Extract the [X, Y] coordinate from the center of the cell holding the provided text.  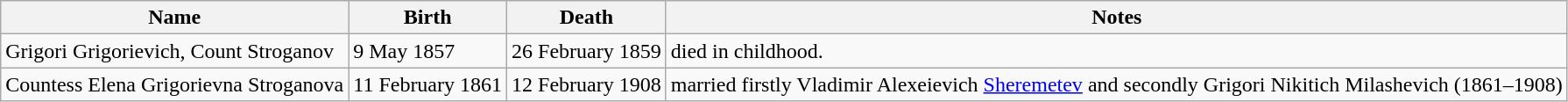
Countess Elena Grigorievna Stroganova [175, 84]
Name [175, 18]
9 May 1857 [427, 51]
married firstly Vladimir Alexeievich Sheremetev and secondly Grigori Nikitich Milashevich (1861–1908) [1116, 84]
Death [587, 18]
Grigori Grigorievich, Count Stroganov [175, 51]
died in childhood. [1116, 51]
11 February 1861 [427, 84]
Birth [427, 18]
Notes [1116, 18]
26 February 1859 [587, 51]
12 February 1908 [587, 84]
